For the text-containing cell, return its midpoint in (x, y) coordinate format. 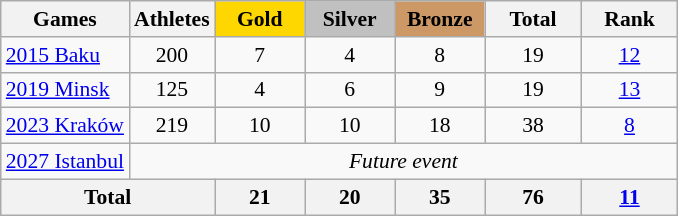
200 (172, 55)
2023 Kraków (65, 126)
11 (630, 197)
Future event (404, 162)
125 (172, 90)
219 (172, 126)
12 (630, 55)
18 (440, 126)
76 (534, 197)
2019 Minsk (65, 90)
6 (350, 90)
13 (630, 90)
9 (440, 90)
Athletes (172, 19)
35 (440, 197)
Games (65, 19)
Gold (260, 19)
2027 Istanbul (65, 162)
2015 Baku (65, 55)
38 (534, 126)
20 (350, 197)
21 (260, 197)
Rank (630, 19)
Silver (350, 19)
Bronze (440, 19)
7 (260, 55)
